Determine the (x, y) coordinate at the center of the cell enclosing the given text.  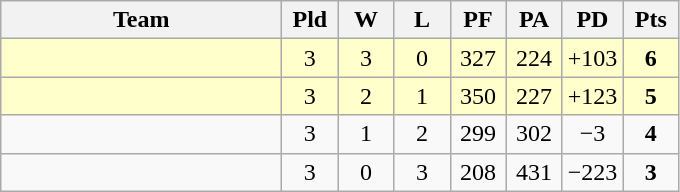
327 (478, 58)
+123 (592, 96)
PD (592, 20)
224 (534, 58)
5 (651, 96)
431 (534, 172)
PF (478, 20)
227 (534, 96)
302 (534, 134)
Team (142, 20)
PA (534, 20)
299 (478, 134)
Pld (310, 20)
L (422, 20)
6 (651, 58)
+103 (592, 58)
−3 (592, 134)
350 (478, 96)
−223 (592, 172)
4 (651, 134)
W (366, 20)
Pts (651, 20)
208 (478, 172)
